Extract the (x, y) coordinate from the center of the cell holding the provided text.  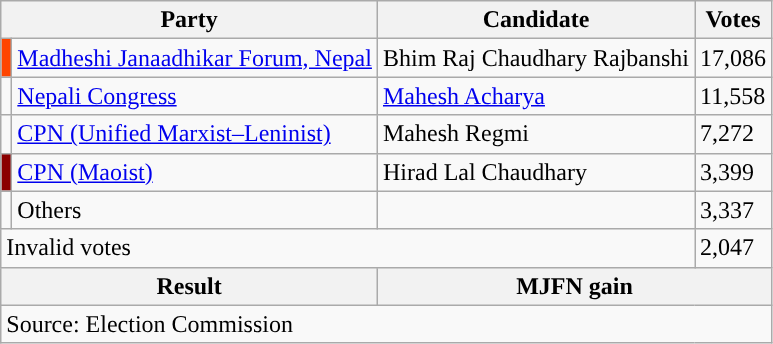
Result (190, 286)
Mahesh Acharya (536, 96)
Hirad Lal Chaudhary (536, 172)
2,047 (732, 248)
Candidate (536, 20)
Nepali Congress (195, 96)
11,558 (732, 96)
Votes (732, 20)
CPN (Unified Marxist–Leninist) (195, 134)
Mahesh Regmi (536, 134)
3,337 (732, 210)
7,272 (732, 134)
MJFN gain (574, 286)
Invalid votes (348, 248)
Others (195, 210)
Party (190, 20)
3,399 (732, 172)
Bhim Raj Chaudhary Rajbanshi (536, 58)
Madheshi Janaadhikar Forum, Nepal (195, 58)
CPN (Maoist) (195, 172)
17,086 (732, 58)
Source: Election Commission (386, 324)
